For the text-containing cell, return its midpoint in [X, Y] coordinate format. 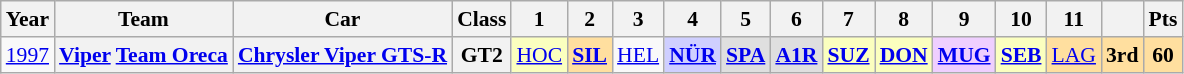
LAG [1074, 55]
3rd [1122, 55]
SPA [746, 55]
HOC [539, 55]
SIL [590, 55]
8 [904, 19]
60 [1164, 55]
3 [638, 19]
GT2 [482, 55]
Chrysler Viper GTS-R [342, 55]
Class [482, 19]
7 [848, 19]
NÜR [692, 55]
DON [904, 55]
Pts [1164, 19]
1 [539, 19]
2 [590, 19]
A1R [796, 55]
Car [342, 19]
Team [144, 19]
10 [1022, 19]
SUZ [848, 55]
Viper Team Oreca [144, 55]
4 [692, 19]
MUG [964, 55]
5 [746, 19]
1997 [28, 55]
9 [964, 19]
Year [28, 19]
SEB [1022, 55]
HEL [638, 55]
6 [796, 19]
11 [1074, 19]
